Return the (X, Y) coordinate for the center point of the cell that contains the specified text.  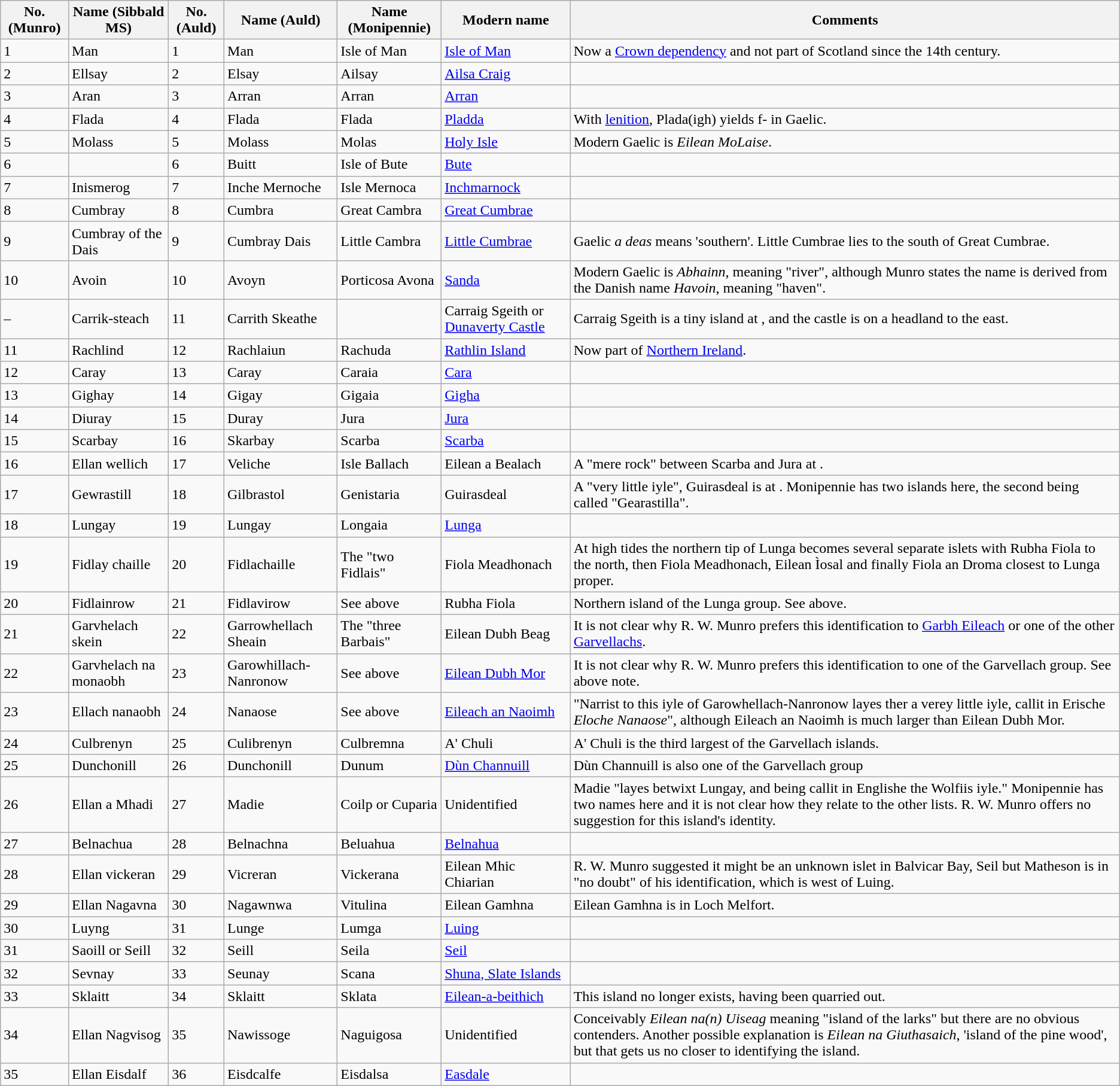
Modern Gaelic is Eilean MoLaise. (845, 142)
Fidlay chaille (118, 564)
Gigaia (389, 396)
No. (Munro) (35, 20)
Eisdalsa (389, 1074)
Garowhillach-Nanronow (281, 673)
Eilean Dubh Mor (506, 673)
Garvhelach na monaobh (118, 673)
Ailsay (389, 74)
Comments (845, 20)
Belnachna (281, 843)
Ellan wellich (118, 464)
R. W. Munro suggested it might be an unknown islet in Balvicar Bay, Seil but Matheson is in "no doubt" of his identification, which is west of Luing. (845, 875)
Name (Monipennie) (389, 20)
Seil (506, 951)
Elsay (281, 74)
A' Chuli (506, 743)
Isle Mernoca (389, 187)
Seunay (281, 974)
Seill (281, 951)
Rachuda (389, 350)
Isle of Bute (389, 165)
Culibrenyn (281, 743)
Nagawnwa (281, 905)
Vicreran (281, 875)
Fidlachaille (281, 564)
This island no longer exists, having been quarried out. (845, 996)
Seila (389, 951)
Ellan vickeran (118, 875)
Madie (281, 804)
Naguigosa (389, 1035)
Beluahua (389, 843)
Scarbay (118, 441)
Gaelic a deas means 'southern'. Little Cumbrae lies to the south of Great Cumbrae. (845, 241)
Porticosa Avona (389, 280)
Lumga (389, 928)
It is not clear why R. W. Munro prefers this identification to one of the Garvellach group. See above note. (845, 673)
Eilean Dubh Beag (506, 634)
Skarbay (281, 441)
Culbremna (389, 743)
Dunum (389, 765)
Fiola Meadhonach (506, 564)
Garvhelach skein (118, 634)
Coilp or Cuparia (389, 804)
Shuna, Slate Islands (506, 974)
Name (Sibbald MS) (118, 20)
Great Cambra (389, 210)
Dùn Channuill (506, 765)
Longaia (389, 525)
Holy Isle (506, 142)
Now a Crown dependency and not part of Scotland since the 14th century. (845, 51)
Gewrastill (118, 494)
Dùn Channuill is also one of the Garvellach group (845, 765)
Avoin (118, 280)
Carrik-steach (118, 318)
Buitt (281, 165)
Eilean-a-beithich (506, 996)
36 (196, 1074)
Carrith Skeathe (281, 318)
Eisdcalfe (281, 1074)
No. (Auld) (196, 20)
Lunge (281, 928)
Gigay (281, 396)
Belnahua (506, 843)
Culbrenyn (118, 743)
The "two Fidlais" (389, 564)
Ellan a Mhadi (118, 804)
Inche Mernoche (281, 187)
Saoill or Seill (118, 951)
Duray (281, 418)
Inismerog (118, 187)
Eilean Mhic Chiarian (506, 875)
Avoyn (281, 280)
Cumbray Dais (281, 241)
Cumbra (281, 210)
Sklata (389, 996)
Rachlind (118, 350)
The "three Barbais" (389, 634)
Fidlavirow (281, 603)
Lunga (506, 525)
Eilean Gamhna is in Loch Melfort. (845, 905)
Now part of Northern Ireland. (845, 350)
Vitulina (389, 905)
Nanaose (281, 712)
Cumbray of the Dais (118, 241)
Ellan Nagvisog (118, 1035)
Little Cambra (389, 241)
Carraig Sgeith or Dunaverty Castle (506, 318)
Genistaria (389, 494)
Ellach nanaobh (118, 712)
Rachlaiun (281, 350)
Garrowhellach Sheain (281, 634)
Ellsay (118, 74)
Fidlainrow (118, 603)
Cara (506, 373)
Eilean a Bealach (506, 464)
Aran (118, 96)
Vickerana (389, 875)
Rathlin Island (506, 350)
It is not clear why R. W. Munro prefers this identification to Garbh Eileach or one of the other Garvellachs. (845, 634)
Isle Ballach (389, 464)
Pladda (506, 119)
Belnachua (118, 843)
Molas (389, 142)
Rubha Fiola (506, 603)
Ailsa Craig (506, 74)
With lenition, Plada(igh) yields f- in Gaelic. (845, 119)
Easdale (506, 1074)
Sevnay (118, 974)
Name (Auld) (281, 20)
Great Cumbrae (506, 210)
Carraig Sgeith is a tiny island at , and the castle is on a headland to the east. (845, 318)
A' Chuli is the third largest of the Garvellach islands. (845, 743)
Cumbray (118, 210)
Gigha (506, 396)
Luing (506, 928)
Ellan Eisdalf (118, 1074)
A "very little iyle", Guirasdeal is at . Monipennie has two islands here, the second being called "Gearastilla". (845, 494)
Eilean Gamhna (506, 905)
Sanda (506, 280)
Diuray (118, 418)
– (35, 318)
A "mere rock" between Scarba and Jura at . (845, 464)
Little Cumbrae (506, 241)
Modern name (506, 20)
Modern Gaelic is Abhainn, meaning "river", although Munro states the name is derived from the Danish name Havoin, meaning "haven". (845, 280)
Veliche (281, 464)
Northern island of the Lunga group. See above. (845, 603)
Gilbrastol (281, 494)
Scana (389, 974)
Luyng (118, 928)
Nawissoge (281, 1035)
Gighay (118, 396)
Caraia (389, 373)
Guirasdeal (506, 494)
Eileach an Naoimh (506, 712)
Ellan Nagavna (118, 905)
Inchmarnock (506, 187)
Bute (506, 165)
